Identify which cell holds the provided text, then report its (x, y) central coordinate. 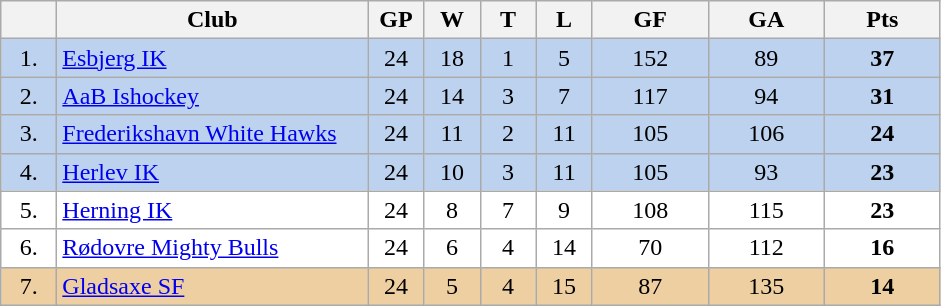
W (452, 20)
89 (766, 58)
31 (882, 96)
1. (29, 58)
106 (766, 134)
AaB Ishockey (212, 96)
117 (650, 96)
3. (29, 134)
87 (650, 286)
10 (452, 172)
16 (882, 248)
Gladsaxe SF (212, 286)
Herning IK (212, 210)
L (564, 20)
15 (564, 286)
5. (29, 210)
8 (452, 210)
18 (452, 58)
Pts (882, 20)
Herlev IK (212, 172)
6. (29, 248)
GP (396, 20)
108 (650, 210)
152 (650, 58)
93 (766, 172)
2 (508, 134)
7. (29, 286)
T (508, 20)
Rødovre Mighty Bulls (212, 248)
Frederikshavn White Hawks (212, 134)
70 (650, 248)
112 (766, 248)
115 (766, 210)
2. (29, 96)
1 (508, 58)
9 (564, 210)
6 (452, 248)
135 (766, 286)
37 (882, 58)
4. (29, 172)
94 (766, 96)
GF (650, 20)
Club (212, 20)
Esbjerg IK (212, 58)
GA (766, 20)
